Output the [x, y] coordinate of the center of the cell containing the given text.  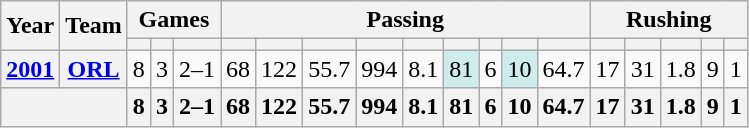
ORL [94, 69]
Passing [406, 20]
Rushing [668, 20]
2001 [30, 69]
Team [94, 26]
Games [174, 20]
Year [30, 26]
